Scan for the cell matching the given text and deliver its [X, Y] coordinate at center. 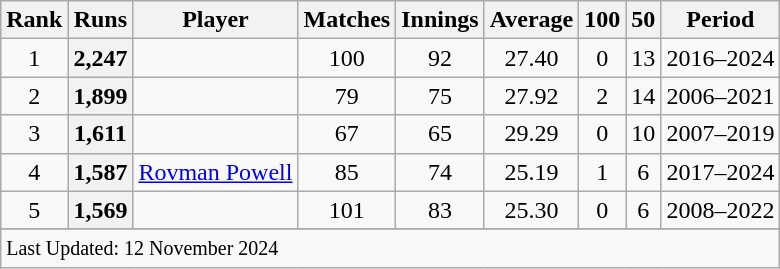
Last Updated: 12 November 2024 [390, 248]
2008–2022 [720, 210]
1,611 [100, 134]
2006–2021 [720, 96]
2016–2024 [720, 58]
75 [440, 96]
1,899 [100, 96]
65 [440, 134]
3 [34, 134]
85 [347, 172]
2007–2019 [720, 134]
50 [644, 20]
10 [644, 134]
1,587 [100, 172]
92 [440, 58]
Period [720, 20]
Matches [347, 20]
83 [440, 210]
27.92 [532, 96]
27.40 [532, 58]
14 [644, 96]
Average [532, 20]
101 [347, 210]
29.29 [532, 134]
Player [216, 20]
Rovman Powell [216, 172]
Runs [100, 20]
2,247 [100, 58]
Rank [34, 20]
74 [440, 172]
2017–2024 [720, 172]
67 [347, 134]
4 [34, 172]
1,569 [100, 210]
25.19 [532, 172]
5 [34, 210]
79 [347, 96]
13 [644, 58]
Innings [440, 20]
25.30 [532, 210]
